Determine the [x, y] coordinate at the center of the cell enclosing the given text.  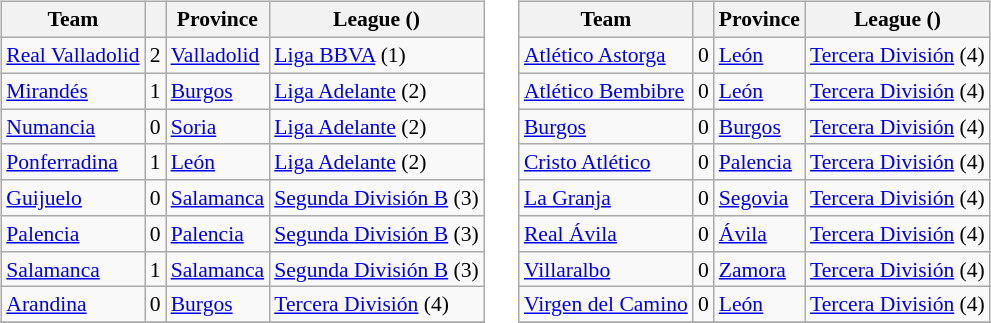
Atlético Bembibre [606, 91]
Real Valladolid [72, 55]
Zamora [760, 269]
Valladolid [218, 55]
Soria [218, 127]
2 [156, 55]
Guijuelo [72, 198]
Numancia [72, 127]
La Granja [606, 198]
Liga BBVA (1) [376, 55]
Atlético Astorga [606, 55]
Ávila [760, 234]
Segovia [760, 198]
Villaralbo [606, 269]
Virgen del Camino [606, 305]
Real Ávila [606, 234]
Ponferradina [72, 162]
Arandina [72, 305]
Cristo Atlético [606, 162]
Mirandés [72, 91]
